Return the (x, y) coordinate for the center point of the cell that contains the specified text.  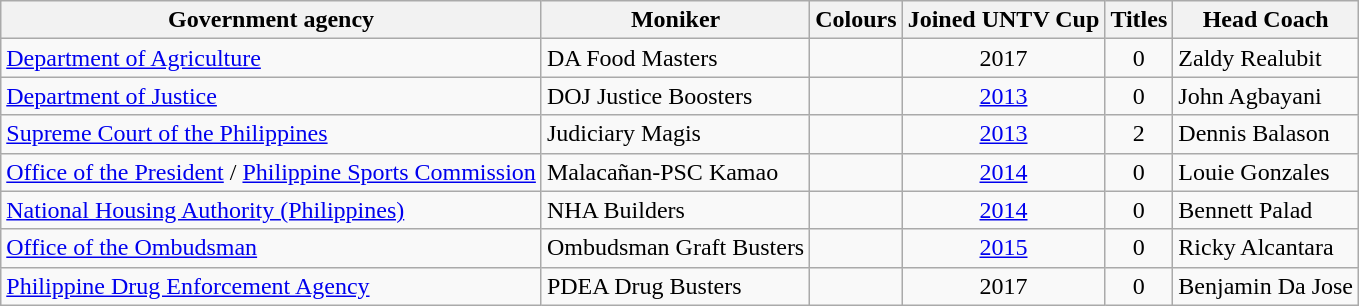
Ricky Alcantara (1266, 248)
2015 (1004, 248)
Dennis Balason (1266, 134)
Supreme Court of the Philippines (272, 134)
Zaldy Realubit (1266, 58)
Titles (1139, 20)
National Housing Authority (Philippines) (272, 210)
Office of the Ombudsman (272, 248)
Philippine Drug Enforcement Agency (272, 286)
Ombudsman Graft Busters (675, 248)
Moniker (675, 20)
Colours (856, 20)
Benjamin Da Jose (1266, 286)
Malacañan-PSC Kamao (675, 172)
DOJ Justice Boosters (675, 96)
Judiciary Magis (675, 134)
2 (1139, 134)
Louie Gonzales (1266, 172)
DA Food Masters (675, 58)
Office of the President / Philippine Sports Commission (272, 172)
PDEA Drug Busters (675, 286)
John Agbayani (1266, 96)
Bennett Palad (1266, 210)
NHA Builders (675, 210)
Department of Justice (272, 96)
Head Coach (1266, 20)
Government agency (272, 20)
Department of Agriculture (272, 58)
Joined UNTV Cup (1004, 20)
